Detect which cell encompasses the target text, then output its (X, Y) center coordinate. 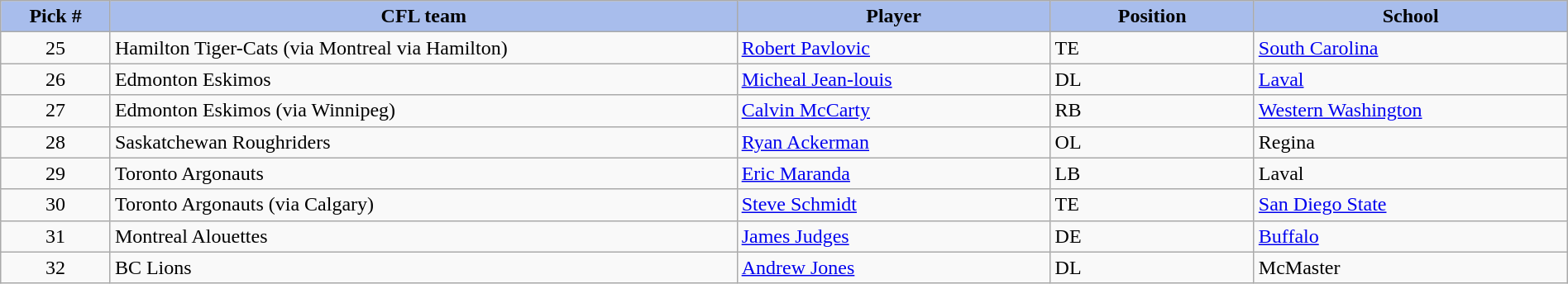
LB (1152, 173)
Hamilton Tiger-Cats (via Montreal via Hamilton) (423, 48)
CFL team (423, 17)
Montreal Alouettes (423, 236)
Regina (1411, 142)
Saskatchewan Roughriders (423, 142)
Toronto Argonauts (via Calgary) (423, 205)
Eric Maranda (893, 173)
McMaster (1411, 267)
RB (1152, 111)
Robert Pavlovic (893, 48)
Position (1152, 17)
30 (56, 205)
Edmonton Eskimos (423, 79)
Pick # (56, 17)
James Judges (893, 236)
DE (1152, 236)
Western Washington (1411, 111)
Toronto Argonauts (423, 173)
25 (56, 48)
Player (893, 17)
Buffalo (1411, 236)
OL (1152, 142)
Andrew Jones (893, 267)
Edmonton Eskimos (via Winnipeg) (423, 111)
BC Lions (423, 267)
29 (56, 173)
San Diego State (1411, 205)
27 (56, 111)
Calvin McCarty (893, 111)
31 (56, 236)
Ryan Ackerman (893, 142)
Steve Schmidt (893, 205)
South Carolina (1411, 48)
Micheal Jean-louis (893, 79)
28 (56, 142)
School (1411, 17)
32 (56, 267)
26 (56, 79)
